Return (X, Y) of the center of cell containing provided text 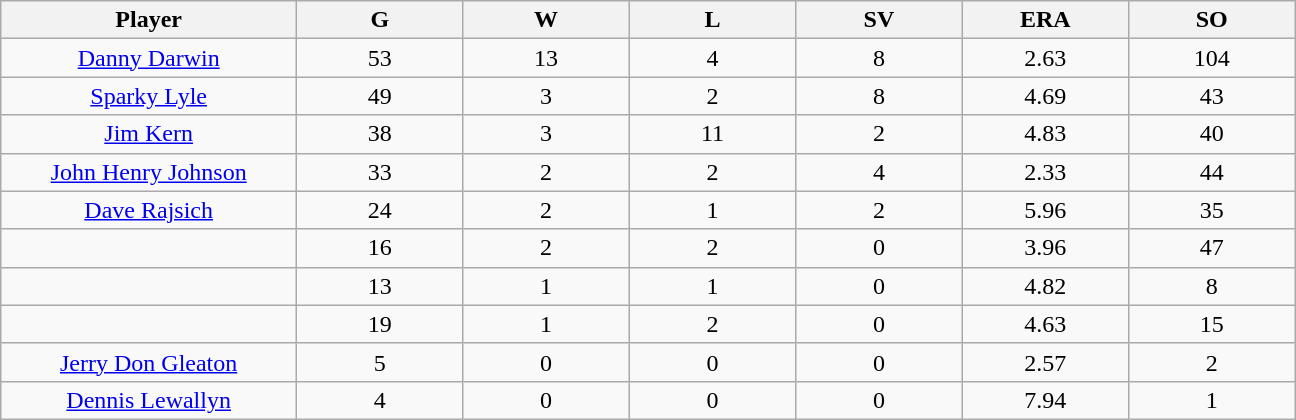
33 (380, 172)
7.94 (1045, 400)
SV (879, 20)
11 (712, 134)
5.96 (1045, 210)
49 (380, 96)
2.57 (1045, 362)
35 (1211, 210)
47 (1211, 248)
16 (380, 248)
40 (1211, 134)
5 (380, 362)
SO (1211, 20)
Jim Kern (149, 134)
ERA (1045, 20)
4.63 (1045, 324)
3.96 (1045, 248)
G (380, 20)
44 (1211, 172)
53 (380, 58)
104 (1211, 58)
43 (1211, 96)
4.69 (1045, 96)
Sparky Lyle (149, 96)
24 (380, 210)
Danny Darwin (149, 58)
4.82 (1045, 286)
Player (149, 20)
John Henry Johnson (149, 172)
Dave Rajsich (149, 210)
Jerry Don Gleaton (149, 362)
4.83 (1045, 134)
L (712, 20)
19 (380, 324)
Dennis Lewallyn (149, 400)
2.33 (1045, 172)
2.63 (1045, 58)
W (546, 20)
38 (380, 134)
15 (1211, 324)
